Return (X, Y) of the center of cell containing provided text 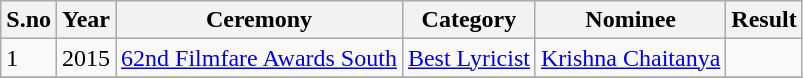
1 (29, 58)
Category (468, 20)
2015 (86, 58)
Result (764, 20)
Year (86, 20)
S.no (29, 20)
Ceremony (260, 20)
Best Lyricist (468, 58)
Nominee (630, 20)
Krishna Chaitanya (630, 58)
62nd Filmfare Awards South (260, 58)
